Search for the cell housing the specified text and yield its (X, Y) center coordinate. 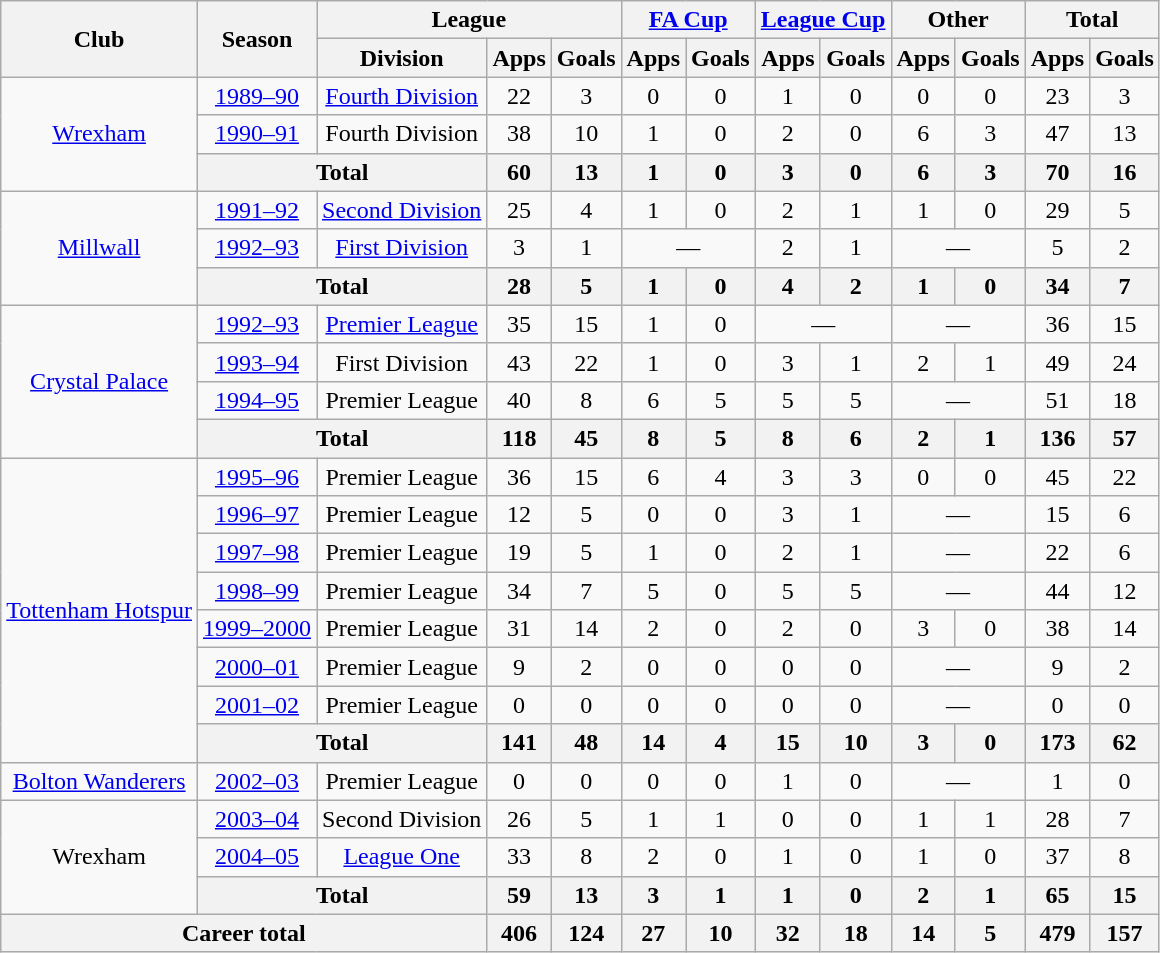
29 (1057, 210)
124 (586, 933)
31 (519, 629)
2001–02 (256, 705)
1996–97 (256, 515)
479 (1057, 933)
League (468, 20)
118 (519, 438)
26 (519, 819)
Crystal Palace (100, 381)
60 (519, 172)
173 (1057, 743)
57 (1125, 438)
1997–98 (256, 553)
1998–99 (256, 591)
32 (788, 933)
1990–91 (256, 134)
Career total (244, 933)
43 (519, 362)
51 (1057, 400)
62 (1125, 743)
35 (519, 324)
59 (519, 895)
70 (1057, 172)
1993–94 (256, 362)
2000–01 (256, 667)
27 (653, 933)
1999–2000 (256, 629)
25 (519, 210)
Season (256, 39)
16 (1125, 172)
1995–96 (256, 477)
49 (1057, 362)
Tottenham Hotspur (100, 610)
League One (401, 857)
406 (519, 933)
FA Cup (688, 20)
136 (1057, 438)
47 (1057, 134)
Millwall (100, 248)
Bolton Wanderers (100, 781)
Division (401, 58)
2003–04 (256, 819)
League Cup (823, 20)
Club (100, 39)
157 (1125, 933)
33 (519, 857)
23 (1057, 96)
19 (519, 553)
2002–03 (256, 781)
48 (586, 743)
1989–90 (256, 96)
40 (519, 400)
24 (1125, 362)
141 (519, 743)
1991–92 (256, 210)
2004–05 (256, 857)
1994–95 (256, 400)
44 (1057, 591)
37 (1057, 857)
65 (1057, 895)
Other (958, 20)
